Identify which cell holds the provided text, then report its (x, y) central coordinate. 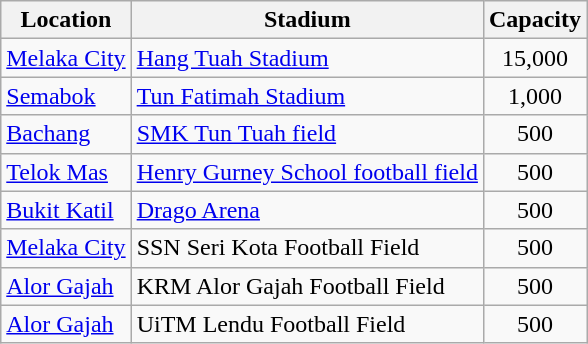
SSN Seri Kota Football Field (307, 248)
Capacity (534, 20)
UiTM Lendu Football Field (307, 324)
Hang Tuah Stadium (307, 58)
1,000 (534, 96)
Telok Mas (66, 172)
Drago Arena (307, 210)
Semabok (66, 96)
KRM Alor Gajah Football Field (307, 286)
Stadium (307, 20)
SMK Tun Tuah field (307, 134)
Location (66, 20)
Henry Gurney School football field (307, 172)
Bachang (66, 134)
Bukit Katil (66, 210)
15,000 (534, 58)
Tun Fatimah Stadium (307, 96)
